Search for the cell housing the specified text and yield its (x, y) center coordinate. 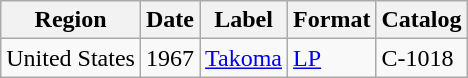
United States (71, 58)
Date (170, 20)
1967 (170, 58)
Format (332, 20)
Catalog (422, 20)
LP (332, 58)
Region (71, 20)
Takoma (244, 58)
Label (244, 20)
C-1018 (422, 58)
